Scan for the cell matching the given text and deliver its [x, y] coordinate at center. 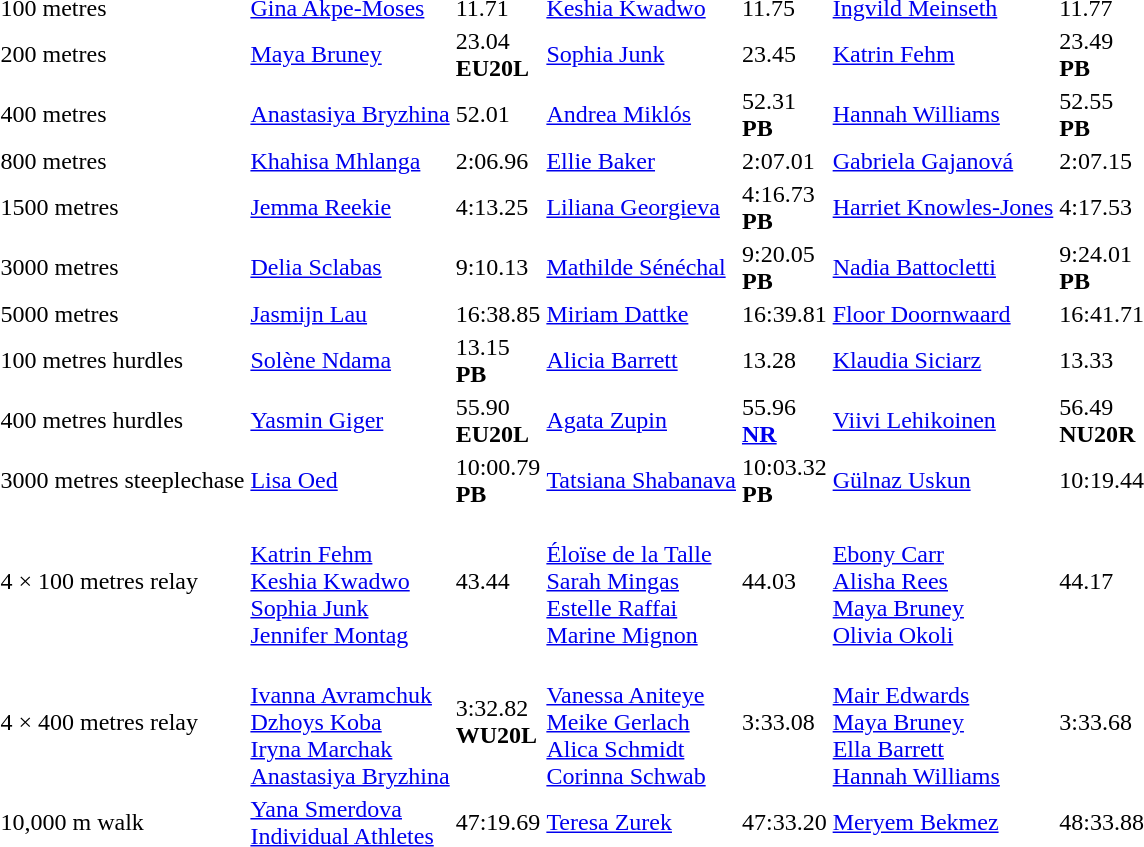
52.31PB [784, 114]
Maya Bruney [350, 54]
55.90EU20L [498, 420]
Ebony CarrAlisha ReesMaya BruneyOlivia Okoli [943, 581]
Mair EdwardsMaya BruneyElla BarrettHannah Williams [943, 722]
Liliana Georgieva [642, 208]
Sophia Junk [642, 54]
Katrin Fehm [943, 54]
4:13.25 [498, 208]
4:16.73PB [784, 208]
3:32.82WU20L [498, 722]
Ivanna AvramchukDzhoys KobaIryna MarchakAnastasiya Bryzhina [350, 722]
2:07.01 [784, 161]
Jemma Reekie [350, 208]
Khahisa Mhlanga [350, 161]
Éloïse de la TalleSarah MingasEstelle RaffaiMarine Mignon [642, 581]
Agata Zupin [642, 420]
Delia Sclabas [350, 268]
Klaudia Siciarz [943, 360]
55.96NR [784, 420]
23.45 [784, 54]
52.01 [498, 114]
Ellie Baker [642, 161]
43.44 [498, 581]
Katrin FehmKeshia KwadwoSophia JunkJennifer Montag [350, 581]
9:10.13 [498, 268]
13.28 [784, 360]
16:38.85 [498, 314]
Alicia Barrett [642, 360]
Nadia Battocletti [943, 268]
Miriam Dattke [642, 314]
Gabriela Gajanová [943, 161]
23.04EU20L [498, 54]
10:00.79PB [498, 480]
Jasmijn Lau [350, 314]
13.15PB [498, 360]
2:06.96 [498, 161]
9:20.05PB [784, 268]
Lisa Oed [350, 480]
10:03.32PB [784, 480]
Viivi Lehikoinen [943, 420]
Mathilde Sénéchal [642, 268]
Hannah Williams [943, 114]
Anastasiya Bryzhina [350, 114]
Solène Ndama [350, 360]
Gülnaz Uskun [943, 480]
Harriet Knowles-Jones [943, 208]
Tatsiana Shabanava [642, 480]
Vanessa AniteyeMeike GerlachAlica SchmidtCorinna Schwab [642, 722]
16:39.81 [784, 314]
3:33.08 [784, 722]
Andrea Miklós [642, 114]
Floor Doornwaard [943, 314]
Yasmin Giger [350, 420]
44.03 [784, 581]
